Pinpoint the cell where the given text exists, returning its [x, y] midpoint coordinate. 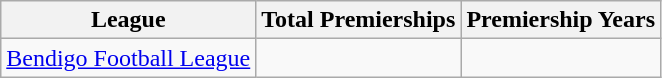
Bendigo Football League [128, 58]
Premiership Years [561, 20]
Total Premierships [358, 20]
League [128, 20]
